Output the [x, y] coordinate of the center of the cell containing the given text.  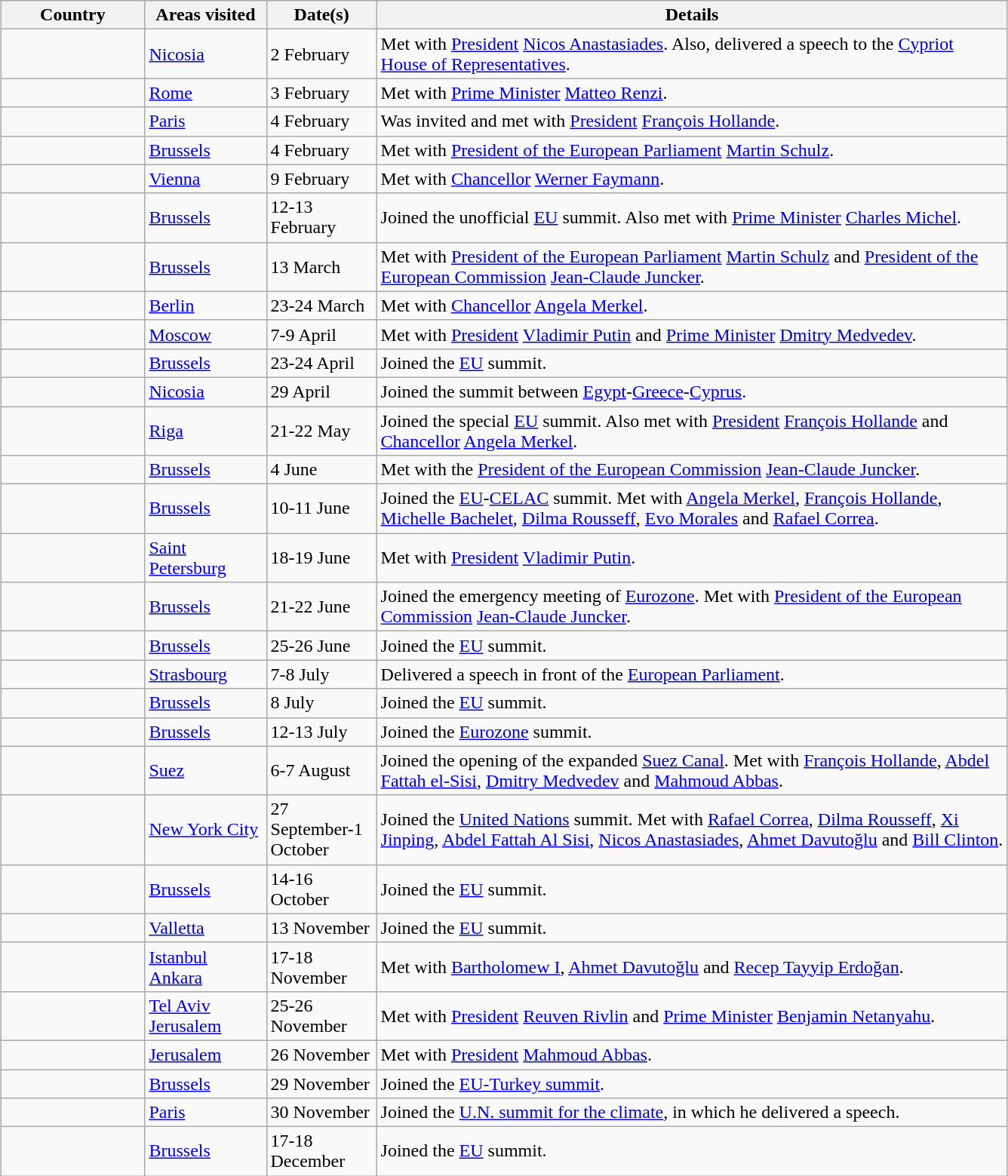
7-9 April [321, 334]
7-8 July [321, 674]
Met with Chancellor Angela Merkel. [692, 306]
Jerusalem [205, 1055]
Joined the Eurozone summit. [692, 732]
23-24 March [321, 306]
Met with the President of the European Commission Jean-Claude Juncker. [692, 470]
Met with Chancellor Werner Faymann. [692, 179]
Met with President Vladimir Putin and Prime Minister Dmitry Medvedev. [692, 334]
Country [72, 15]
New York City [205, 830]
Strasbourg [205, 674]
17-18 November [321, 967]
Joined the emergency meeting of Eurozone. Met with President of the European Commission Jean-Claude Juncker. [692, 606]
Saint Petersburg [205, 558]
Was invited and met with President François Hollande. [692, 121]
Joined the U.N. summit for the climate, in which he delivered a speech. [692, 1113]
Joined the summit between Egypt-Greece-Cyprus. [692, 391]
Joined the special EU summit. Also met with President François Hollande and Chancellor Angela Merkel. [692, 430]
23-24 April [321, 363]
Met with Bartholomew I, Ahmet Davutoğlu and Recep Tayyip Erdoğan. [692, 967]
13 March [321, 267]
Met with President of the European Parliament Martin Schulz. [692, 150]
21-22 June [321, 606]
Areas visited [205, 15]
Joined the opening of the expanded Suez Canal. Met with François Hollande, Abdel Fattah el-Sisi, Dmitry Medvedev and Mahmoud Abbas. [692, 771]
Met with President Reuven Rivlin and Prime Minister Benjamin Netanyahu. [692, 1015]
Tel Aviv Jerusalem [205, 1015]
2 February [321, 54]
Joined the EU-Turkey summit. [692, 1084]
26 November [321, 1055]
3 February [321, 93]
Met with President Nicos Anastasiades. Also, delivered a speech to the Cypriot House of Representatives. [692, 54]
25-26 June [321, 646]
Date(s) [321, 15]
Berlin [205, 306]
Moscow [205, 334]
Suez [205, 771]
Joined the unofficial EU summit. Also met with Prime Minister Charles Michel. [692, 217]
Met with President Vladimir Putin. [692, 558]
12-13 February [321, 217]
17-18 December [321, 1151]
Met with Prime Minister Matteo Renzi. [692, 93]
13 November [321, 928]
29 November [321, 1084]
Details [692, 15]
30 November [321, 1113]
Vienna [205, 179]
10-11 June [321, 508]
Delivered a speech in front of the European Parliament. [692, 674]
8 July [321, 703]
18-19 June [321, 558]
IstanbulAnkara [205, 967]
9 February [321, 179]
21-22 May [321, 430]
Valletta [205, 928]
6-7 August [321, 771]
14-16 October [321, 889]
29 April [321, 391]
27 September-1 October [321, 830]
Rome [205, 93]
Met with President Mahmoud Abbas. [692, 1055]
Riga [205, 430]
Joined the EU-CELAC summit. Met with Angela Merkel, François Hollande, Michelle Bachelet, Dilma Rousseff, Evo Morales and Rafael Correa. [692, 508]
12-13 July [321, 732]
Met with President of the European Parliament Martin Schulz and President of the European Commission Jean-Claude Juncker. [692, 267]
4 June [321, 470]
25-26 November [321, 1015]
